Capture the cell that displays the provided text and extract its (x, y) central coordinate. 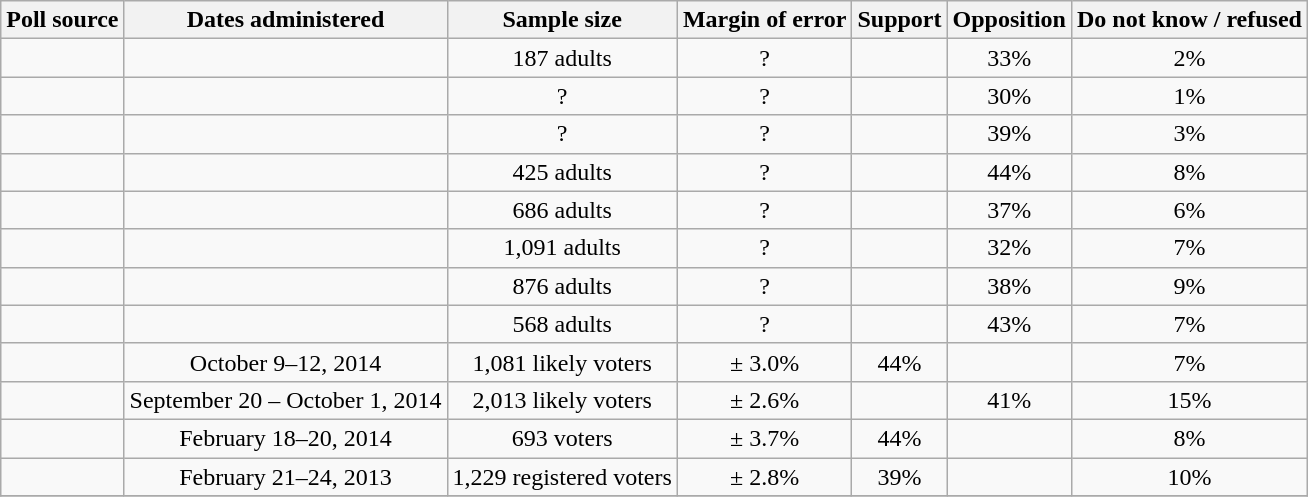
693 voters (562, 438)
15% (1189, 400)
Do not know / refused (1189, 20)
10% (1189, 477)
32% (1009, 248)
425 adults (562, 172)
43% (1009, 324)
6% (1189, 210)
± 2.6% (764, 400)
686 adults (562, 210)
41% (1009, 400)
2% (1189, 58)
37% (1009, 210)
30% (1009, 96)
Sample size (562, 20)
Margin of error (764, 20)
Dates administered (286, 20)
Opposition (1009, 20)
9% (1189, 286)
February 18–20, 2014 (286, 438)
1,091 adults (562, 248)
33% (1009, 58)
568 adults (562, 324)
February 21–24, 2013 (286, 477)
Support (900, 20)
2,013 likely voters (562, 400)
1,229 registered voters (562, 477)
± 3.7% (764, 438)
187 adults (562, 58)
876 adults (562, 286)
Poll source (62, 20)
38% (1009, 286)
± 3.0% (764, 362)
1% (1189, 96)
October 9–12, 2014 (286, 362)
± 2.8% (764, 477)
1,081 likely voters (562, 362)
September 20 – October 1, 2014 (286, 400)
3% (1189, 134)
